Capture the cell that displays the provided text and extract its (X, Y) central coordinate. 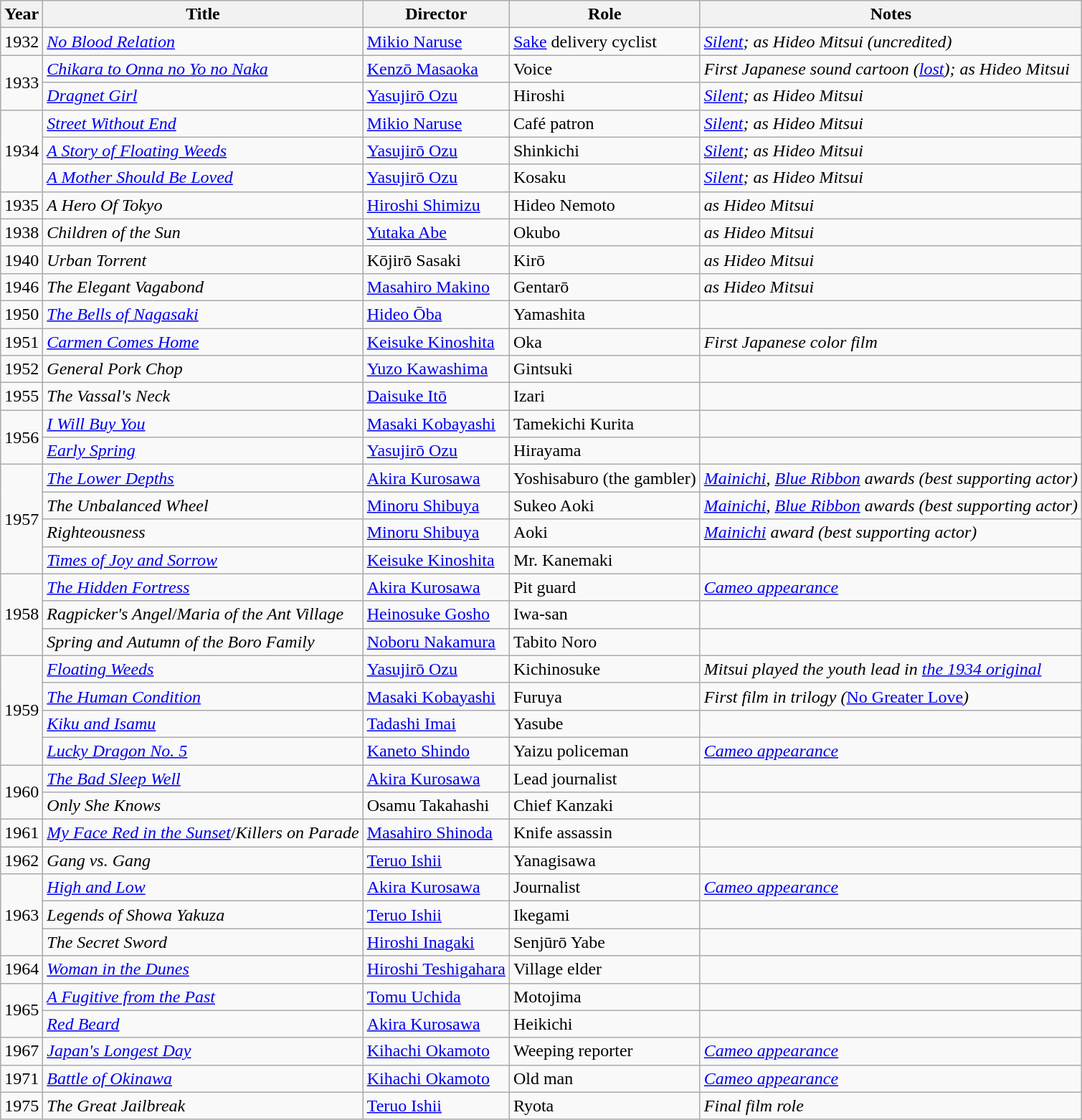
Shinkichi (604, 151)
Izari (604, 397)
Legends of Showa Yakuza (203, 915)
Hideo Ōba (436, 314)
The Lower Depths (203, 478)
Kichinosuke (604, 669)
Final film role (891, 1106)
1958 (22, 614)
1971 (22, 1078)
Sake delivery cyclist (604, 42)
Kiku and Isamu (203, 723)
Chief Kanzaki (604, 806)
Lead journalist (604, 778)
1967 (22, 1051)
First Japanese sound cartoon (lost); as Hideo Mitsui (891, 69)
Motojima (604, 997)
Dragnet Girl (203, 96)
Silent; as Hideo Mitsui (uncredited) (891, 42)
Spring and Autumn of the Boro Family (203, 642)
Role (604, 14)
My Face Red in the Sunset/Killers on Parade (203, 833)
Carmen Comes Home (203, 342)
First Japanese color film (891, 342)
Kōjirō Sasaki (436, 260)
First film in trilogy (No Greater Love) (891, 696)
Hiroshi Teshigahara (436, 969)
Notes (891, 14)
Kaneto Shindo (436, 751)
High and Low (203, 888)
1961 (22, 833)
Chikara to Onna no Yo no Naka (203, 69)
Oka (604, 342)
Heinosuke Gosho (436, 614)
Tomu Uchida (436, 997)
Only She Knows (203, 806)
Gentarō (604, 287)
Yamashita (604, 314)
1952 (22, 369)
Ragpicker's Angel/Maria of the Ant Village (203, 614)
Noboru Nakamura (436, 642)
Yasube (604, 723)
Aoki (604, 533)
Mr. Kanemaki (604, 560)
Heikichi (604, 1024)
Director (436, 14)
Ryota (604, 1106)
Floating Weeds (203, 669)
1957 (22, 519)
Yutaka Abe (436, 232)
Old man (604, 1078)
The Hidden Fortress (203, 587)
Mitsui played the youth lead in the 1934 original (891, 669)
Voice (604, 69)
Masahiro Shinoda (436, 833)
Yanagisawa (604, 860)
The Secret Sword (203, 942)
Battle of Okinawa (203, 1078)
Weeping reporter (604, 1051)
Gang vs. Gang (203, 860)
Village elder (604, 969)
The Great Jailbreak (203, 1106)
Kirō (604, 260)
Osamu Takahashi (436, 806)
1955 (22, 397)
Lucky Dragon No. 5 (203, 751)
1964 (22, 969)
A Fugitive from the Past (203, 997)
Iwa-san (604, 614)
1951 (22, 342)
General Pork Chop (203, 369)
1946 (22, 287)
Japan's Longest Day (203, 1051)
Knife assassin (604, 833)
1950 (22, 314)
Gintsuki (604, 369)
Urban Torrent (203, 260)
The Bad Sleep Well (203, 778)
1940 (22, 260)
Year (22, 14)
Hiroshi (604, 96)
1934 (22, 151)
1965 (22, 1010)
Times of Joy and Sorrow (203, 560)
Okubo (604, 232)
1959 (22, 710)
Mainichi award (best supporting actor) (891, 533)
The Human Condition (203, 696)
Righteousness (203, 533)
1960 (22, 792)
Pit guard (604, 587)
Furuya (604, 696)
Yoshisaburo (the gambler) (604, 478)
1963 (22, 915)
Yaizu policeman (604, 751)
Masahiro Makino (436, 287)
Children of the Sun (203, 232)
Senjūrō Yabe (604, 942)
Kosaku (604, 178)
1962 (22, 860)
Tamekichi Kurita (604, 424)
Hirayama (604, 451)
A Mother Should Be Loved (203, 178)
Hideo Nemoto (604, 205)
Kenzō Masaoka (436, 69)
1956 (22, 437)
Street Without End (203, 123)
The Elegant Vagabond (203, 287)
1935 (22, 205)
Early Spring (203, 451)
Red Beard (203, 1024)
A Story of Floating Weeds (203, 151)
Ikegami (604, 915)
1933 (22, 82)
Title (203, 14)
Daisuke Itō (436, 397)
Woman in the Dunes (203, 969)
Café patron (604, 123)
Tadashi Imai (436, 723)
1975 (22, 1106)
I Will Buy You (203, 424)
Journalist (604, 888)
1938 (22, 232)
Hiroshi Inagaki (436, 942)
Hiroshi Shimizu (436, 205)
Sukeo Aoki (604, 506)
The Unbalanced Wheel (203, 506)
The Vassal's Neck (203, 397)
Tabito Noro (604, 642)
The Bells of Nagasaki (203, 314)
1932 (22, 42)
No Blood Relation (203, 42)
Yuzo Kawashima (436, 369)
A Hero Of Tokyo (203, 205)
